Pinpoint the cell where the given text exists, returning its (X, Y) midpoint coordinate. 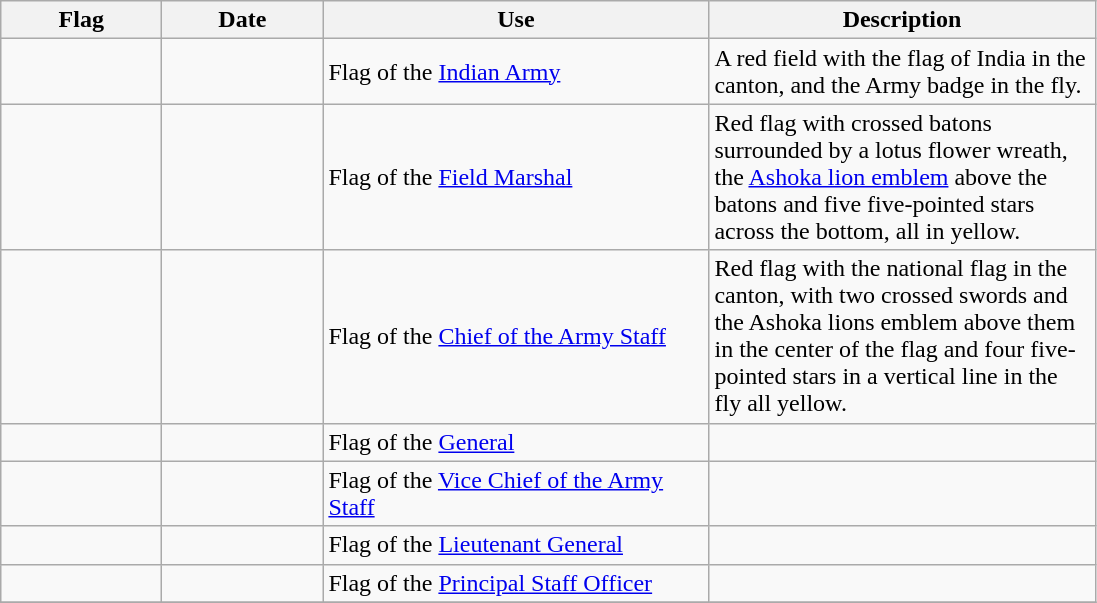
A red field with the flag of India in the canton, and the Army badge in the fly. (902, 72)
Use (516, 20)
Flag of the Chief of the Army Staff (516, 336)
Flag of the Field Marshal (516, 177)
Flag of the General (516, 442)
Flag of the Vice Chief of the Army Staff (516, 494)
Date (242, 20)
Flag of the Principal Staff Officer (516, 583)
Flag of the Indian Army (516, 72)
Flag (82, 20)
Description (902, 20)
Flag of the Lieutenant General (516, 545)
